Capture the cell that displays the provided text and extract its [X, Y] central coordinate. 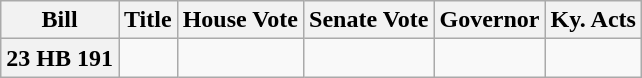
Bill [60, 20]
Governor [490, 20]
Senate Vote [369, 20]
House Vote [240, 20]
23 HB 191 [60, 58]
Title [148, 20]
Ky. Acts [593, 20]
